From the cell containing the given text, extract its center point as (X, Y) coordinate. 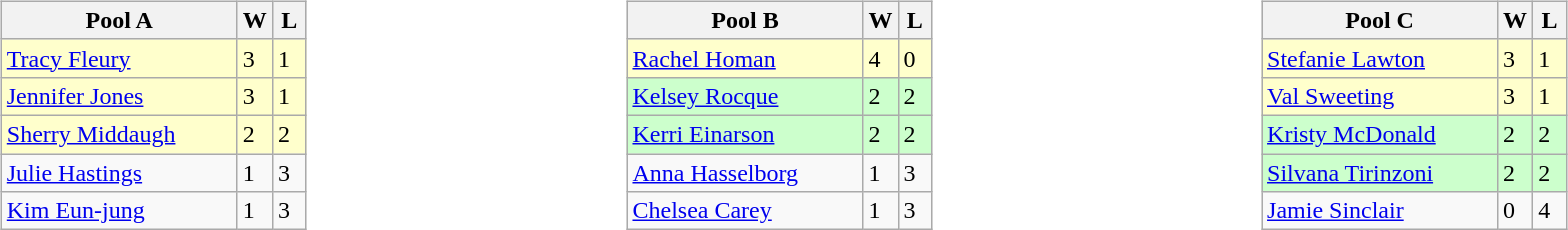
Tracy Fleury (119, 58)
Pool C (1380, 20)
Kelsey Rocque (745, 96)
Chelsea Carey (745, 211)
Pool A (119, 20)
Anna Hasselborg (745, 173)
Sherry Middaugh (119, 134)
Kristy McDonald (1380, 134)
Val Sweeting (1380, 96)
Kerri Einarson (745, 134)
Julie Hastings (119, 173)
Pool B (745, 20)
Jamie Sinclair (1380, 211)
Kim Eun-jung (119, 211)
Jennifer Jones (119, 96)
Silvana Tirinzoni (1380, 173)
Stefanie Lawton (1380, 58)
Rachel Homan (745, 58)
